For the text-containing cell, return its midpoint in [X, Y] coordinate format. 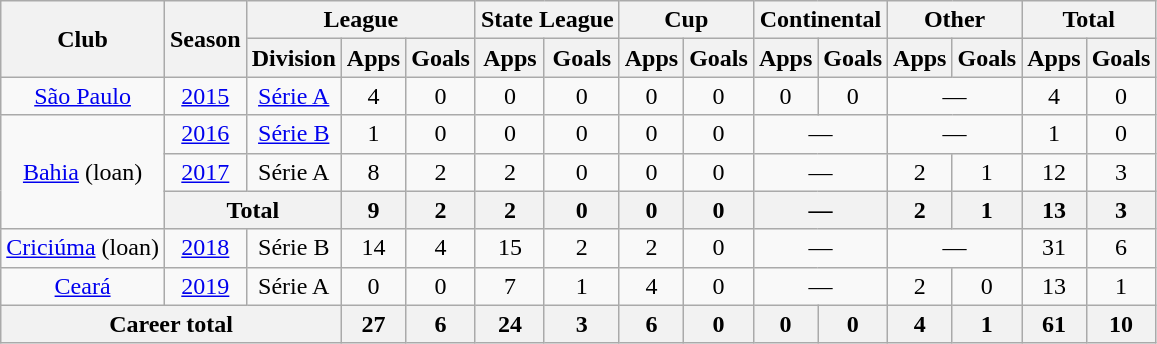
14 [373, 248]
Club [83, 39]
2019 [205, 286]
2016 [205, 134]
Season [205, 39]
15 [510, 248]
Criciúma (loan) [83, 248]
7 [510, 286]
Other [955, 20]
State League [547, 20]
12 [1054, 172]
2017 [205, 172]
League [360, 20]
Division [294, 58]
8 [373, 172]
Ceará [83, 286]
10 [1121, 324]
Bahia (loan) [83, 172]
2018 [205, 248]
9 [373, 210]
São Paulo [83, 96]
27 [373, 324]
24 [510, 324]
Career total [172, 324]
61 [1054, 324]
Continental [820, 20]
2015 [205, 96]
Cup [686, 20]
31 [1054, 248]
